For the text-containing cell, return its midpoint in (x, y) coordinate format. 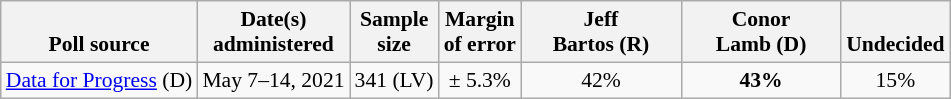
Undecided (895, 32)
Marginof error (480, 32)
ConorLamb (D) (761, 32)
Samplesize (394, 32)
15% (895, 80)
42% (601, 80)
± 5.3% (480, 80)
Poll source (100, 32)
341 (LV) (394, 80)
Data for Progress (D) (100, 80)
JeffBartos (R) (601, 32)
May 7–14, 2021 (273, 80)
43% (761, 80)
Date(s)administered (273, 32)
